Provide the (X, Y) coordinate of the cell's center where the given text is located.  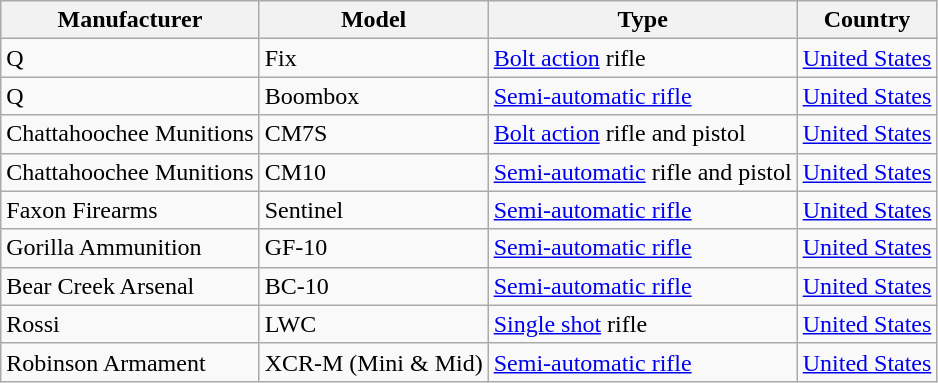
LWC (374, 324)
Faxon Firearms (130, 210)
Single shot rifle (642, 324)
Model (374, 20)
Sentinel (374, 210)
Manufacturer (130, 20)
Bolt action rifle and pistol (642, 134)
Fix (374, 58)
CM7S (374, 134)
GF-10 (374, 248)
Semi-automatic rifle and pistol (642, 172)
Rossi (130, 324)
CM10 (374, 172)
BC-10 (374, 286)
Boombox (374, 96)
XCR-M (Mini & Mid) (374, 362)
Gorilla Ammunition (130, 248)
Country (867, 20)
Bear Creek Arsenal (130, 286)
Bolt action rifle (642, 58)
Type (642, 20)
Robinson Armament (130, 362)
